Return [X, Y] of the center of cell containing provided text 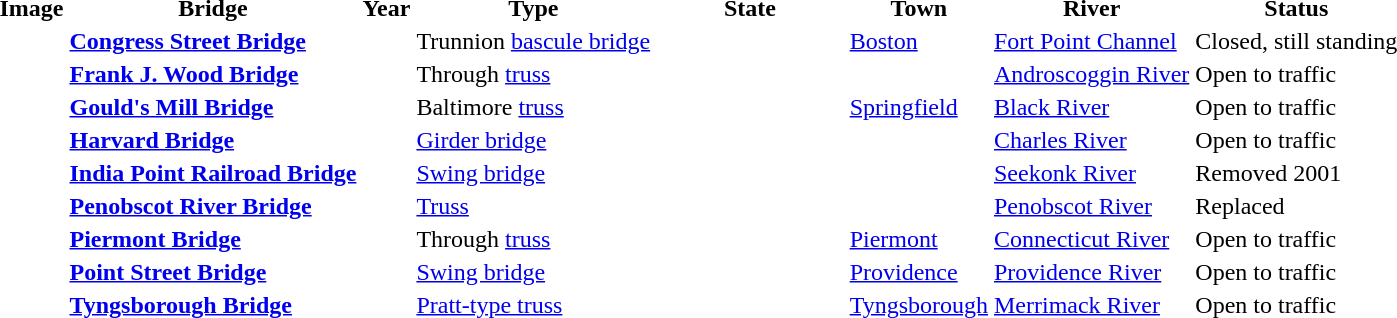
Baltimore truss [534, 107]
Frank J. Wood Bridge [213, 74]
Penobscot River Bridge [213, 206]
Seekonk River [1091, 173]
Penobscot River [1091, 206]
Truss [534, 206]
Harvard Bridge [213, 140]
Trunnion bascule bridge [534, 41]
Gould's Mill Bridge [213, 107]
Providence River [1091, 272]
India Point Railroad Bridge [213, 173]
Congress Street Bridge [213, 41]
Black River [1091, 107]
Piermont Bridge [213, 239]
Connecticut River [1091, 239]
Point Street Bridge [213, 272]
Boston [918, 41]
Piermont [918, 239]
Fort Point Channel [1091, 41]
Girder bridge [534, 140]
Springfield [918, 107]
Androscoggin River [1091, 74]
Providence [918, 272]
Charles River [1091, 140]
